Pinpoint the cell where the given text exists, returning its [X, Y] midpoint coordinate. 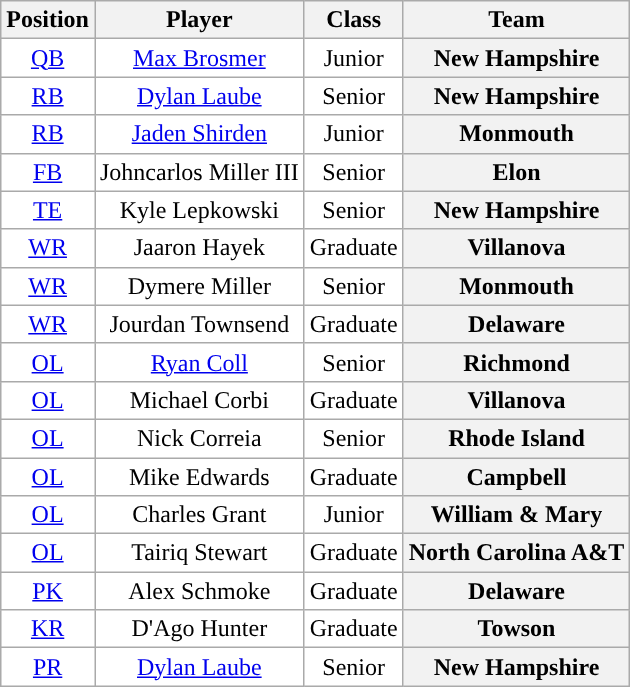
Towson [516, 629]
Nick Correia [199, 438]
PK [48, 591]
KR [48, 629]
Class [354, 20]
Kyle Lepkowski [199, 210]
FB [48, 172]
Johncarlos Miller III [199, 172]
Elon [516, 172]
Michael Corbi [199, 400]
Tairiq Stewart [199, 553]
Jaaron Hayek [199, 248]
Rhode Island [516, 438]
D'Ago Hunter [199, 629]
TE [48, 210]
Player [199, 20]
Charles Grant [199, 515]
Max Brosmer [199, 58]
Team [516, 20]
Dymere Miller [199, 286]
Jourdan Townsend [199, 324]
Position [48, 20]
William & Mary [516, 515]
QB [48, 58]
Campbell [516, 477]
Mike Edwards [199, 477]
Richmond [516, 362]
PR [48, 667]
Jaden Shirden [199, 134]
Alex Schmoke [199, 591]
Ryan Coll [199, 362]
North Carolina A&T [516, 553]
